From the cell containing the given text, extract its center point as (X, Y) coordinate. 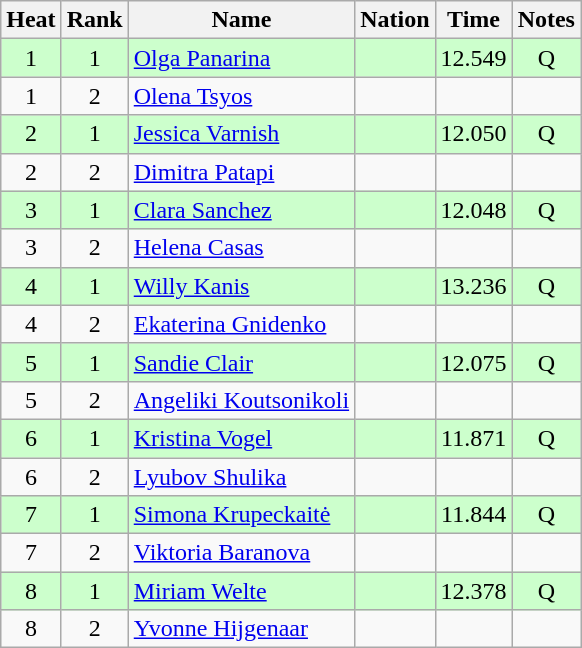
Kristina Vogel (241, 438)
Clara Sanchez (241, 210)
Notes (546, 20)
Lyubov Shulika (241, 477)
11.871 (474, 438)
12.050 (474, 134)
Nation (395, 20)
Time (474, 20)
Dimitra Patapi (241, 172)
Jessica Varnish (241, 134)
12.378 (474, 591)
Olena Tsyos (241, 96)
13.236 (474, 286)
Helena Casas (241, 248)
Miriam Welte (241, 591)
Heat (31, 20)
Name (241, 20)
Yvonne Hijgenaar (241, 629)
Olga Panarina (241, 58)
Simona Krupeckaitė (241, 515)
Viktoria Baranova (241, 553)
11.844 (474, 515)
Willy Kanis (241, 286)
Angeliki Koutsonikoli (241, 400)
12.549 (474, 58)
Sandie Clair (241, 362)
Ekaterina Gnidenko (241, 324)
12.048 (474, 210)
12.075 (474, 362)
Rank (94, 20)
